Find where the given text appears and provide that cell's center as [x, y] coordinate. 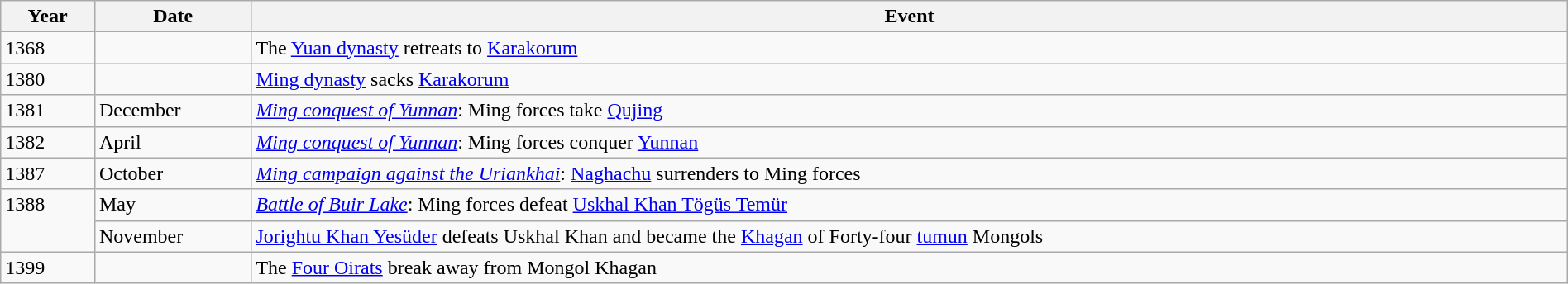
1381 [48, 111]
1387 [48, 173]
May [172, 205]
Event [910, 17]
Battle of Buir Lake: Ming forces defeat Uskhal Khan Tögüs Temür [910, 205]
1399 [48, 267]
April [172, 142]
Ming conquest of Yunnan: Ming forces take Qujing [910, 111]
Jorightu Khan Yesüder defeats Uskhal Khan and became the Khagan of Forty-four tumun Mongols [910, 236]
1388 [48, 220]
1380 [48, 79]
November [172, 236]
December [172, 111]
Year [48, 17]
The Four Oirats break away from Mongol Khagan [910, 267]
1368 [48, 48]
1382 [48, 142]
The Yuan dynasty retreats to Karakorum [910, 48]
October [172, 173]
Ming dynasty sacks Karakorum [910, 79]
Ming campaign against the Uriankhai: Naghachu surrenders to Ming forces [910, 173]
Ming conquest of Yunnan: Ming forces conquer Yunnan [910, 142]
Date [172, 17]
